Pinpoint the cell where the given text exists, returning its (x, y) midpoint coordinate. 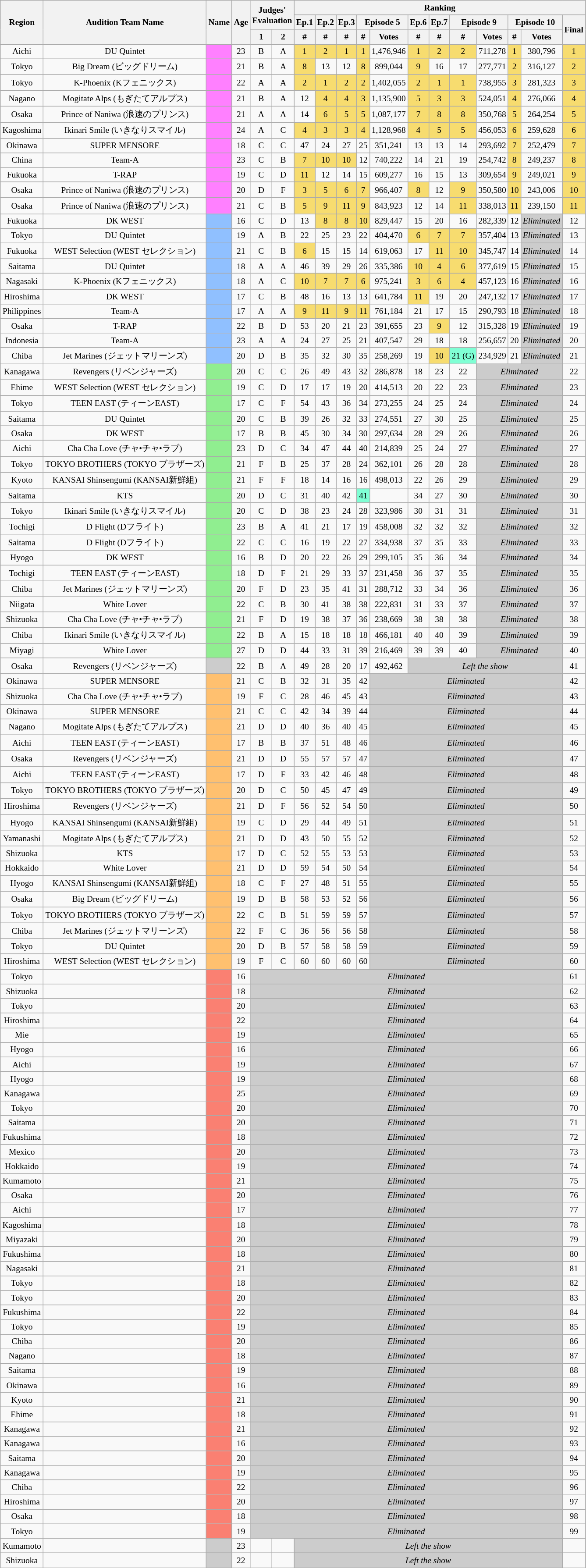
231,458 (388, 573)
259,628 (542, 130)
362,101 (388, 464)
323,986 (388, 511)
Ep.6 (418, 22)
282,339 (493, 221)
391,655 (388, 326)
94 (574, 1458)
91 (574, 1414)
466,181 (388, 635)
966,407 (388, 190)
1,135,900 (388, 98)
68 (574, 1078)
78 (574, 1225)
76 (574, 1196)
252,479 (542, 146)
377,619 (493, 267)
85 (574, 1326)
Miyagi (22, 651)
350,580 (493, 190)
70 (574, 1108)
71 (574, 1122)
829,447 (388, 221)
98 (574, 1517)
93 (574, 1443)
Mexico (22, 1152)
276,066 (542, 98)
89 (574, 1385)
216,469 (388, 651)
62 (574, 992)
288,712 (388, 589)
249,021 (542, 174)
380,796 (542, 52)
61 (574, 977)
95 (574, 1473)
351,241 (388, 146)
309,654 (493, 174)
524,051 (493, 98)
281,323 (542, 82)
81 (574, 1269)
345,747 (493, 251)
88 (574, 1370)
407,547 (388, 340)
79 (574, 1240)
315,328 (493, 326)
99 (574, 1531)
243,006 (542, 190)
258,269 (388, 356)
Region (22, 22)
843,923 (388, 206)
72 (574, 1137)
Age (241, 22)
Ep.3 (347, 22)
Ranking (440, 8)
Ep.1 (305, 22)
1,087,177 (388, 114)
299,105 (388, 558)
77 (574, 1210)
975,241 (388, 281)
Episode 5 (382, 22)
274,551 (388, 418)
80 (574, 1254)
273,255 (388, 403)
641,784 (388, 296)
290,793 (493, 311)
Yamanashi (22, 838)
21 (G) (463, 356)
74 (574, 1166)
492,462 (388, 666)
73 (574, 1152)
69 (574, 1093)
Episode 10 (535, 22)
1,402,055 (388, 82)
75 (574, 1181)
65 (574, 1035)
97 (574, 1502)
456,053 (493, 130)
256,657 (493, 340)
96 (574, 1487)
Audition Team Name (125, 22)
234,929 (493, 356)
457,123 (493, 281)
609,277 (388, 174)
293,692 (493, 146)
1,128,968 (388, 130)
Ep.7 (439, 22)
335,386 (388, 267)
899,044 (388, 67)
China (22, 160)
Final (574, 30)
297,634 (388, 433)
316,127 (542, 67)
214,839 (388, 448)
63 (574, 1006)
286,878 (388, 372)
Niigata (22, 604)
Miyazaki (22, 1240)
67 (574, 1064)
414,513 (388, 388)
83 (574, 1298)
Indonesia (22, 340)
350,768 (493, 114)
84 (574, 1312)
Philippines (22, 311)
92 (574, 1429)
239,150 (542, 206)
Judges'Evaluation (272, 15)
740,222 (388, 160)
222,831 (388, 604)
338,013 (493, 206)
357,404 (493, 236)
619,063 (388, 251)
82 (574, 1283)
277,771 (493, 67)
404,470 (388, 236)
254,742 (493, 160)
1,476,946 (388, 52)
238,669 (388, 619)
86 (574, 1341)
66 (574, 1049)
458,008 (388, 526)
87 (574, 1356)
738,955 (493, 82)
334,938 (388, 543)
Episode 9 (479, 22)
247,132 (493, 296)
761,184 (388, 311)
264,254 (542, 114)
498,013 (388, 480)
64 (574, 1020)
Ep.2 (326, 22)
Mie (22, 1035)
90 (574, 1400)
249,237 (542, 160)
711,278 (493, 52)
Name (219, 22)
